Pinpoint the cell where the given text exists, returning its [x, y] midpoint coordinate. 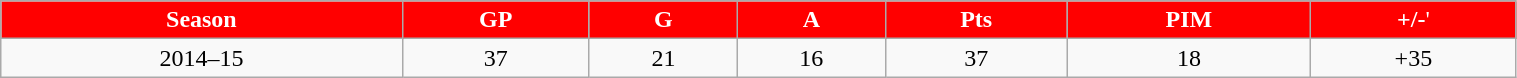
+/-' [1414, 20]
A [811, 20]
GP [496, 20]
21 [663, 58]
2014–15 [202, 58]
Pts [976, 20]
G [663, 20]
Season [202, 20]
18 [1189, 58]
16 [811, 58]
+35 [1414, 58]
PIM [1189, 20]
